Output the [x, y] coordinate of the center of the cell containing the given text.  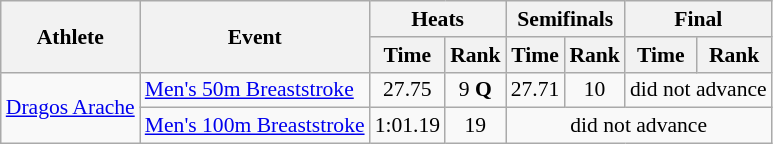
Athlete [70, 36]
Event [255, 36]
Heats [438, 19]
Semifinals [566, 19]
27.71 [536, 90]
Men's 100m Breaststroke [255, 126]
27.75 [408, 90]
10 [594, 90]
19 [476, 126]
1:01.19 [408, 126]
9 Q [476, 90]
Final [698, 19]
Dragos Arache [70, 108]
Men's 50m Breaststroke [255, 90]
